Determine the (x, y) coordinate at the center of the cell enclosing the given text.  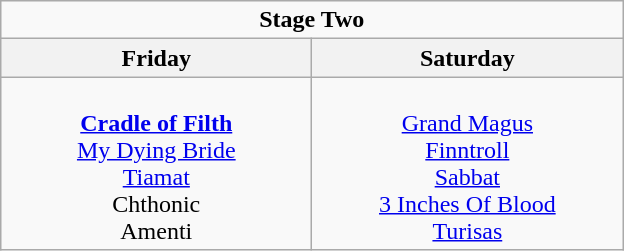
Friday (156, 58)
Stage Two (312, 20)
Saturday (468, 58)
Grand Magus Finntroll Sabbat 3 Inches Of Blood Turisas (468, 164)
Cradle of Filth My Dying Bride Tiamat Chthonic Amenti (156, 164)
